Identify which cell holds the provided text, then report its (x, y) central coordinate. 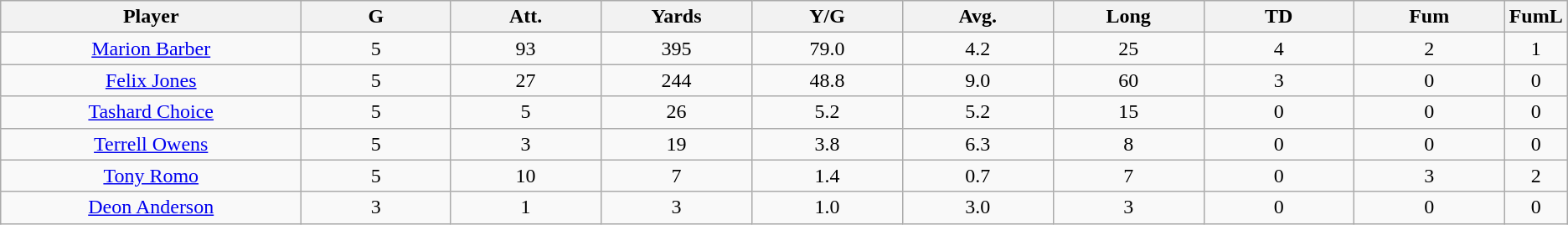
Marion Barber (151, 49)
3.0 (977, 207)
Player (151, 17)
3.8 (828, 144)
1.0 (828, 207)
10 (526, 176)
Terrell Owens (151, 144)
244 (677, 80)
9.0 (977, 80)
1.4 (828, 176)
Tony Romo (151, 176)
25 (1128, 49)
60 (1128, 80)
395 (677, 49)
Deon Anderson (151, 207)
19 (677, 144)
Long (1128, 17)
Tashard Choice (151, 112)
Avg. (977, 17)
79.0 (828, 49)
8 (1128, 144)
4.2 (977, 49)
Yards (677, 17)
4 (1278, 49)
Fum (1429, 17)
6.3 (977, 144)
Att. (526, 17)
Y/G (828, 17)
48.8 (828, 80)
15 (1128, 112)
FumL (1536, 17)
93 (526, 49)
G (376, 17)
27 (526, 80)
TD (1278, 17)
0.7 (977, 176)
26 (677, 112)
Felix Jones (151, 80)
